Locate the cell with the specified text and output its (x, y) center coordinate. 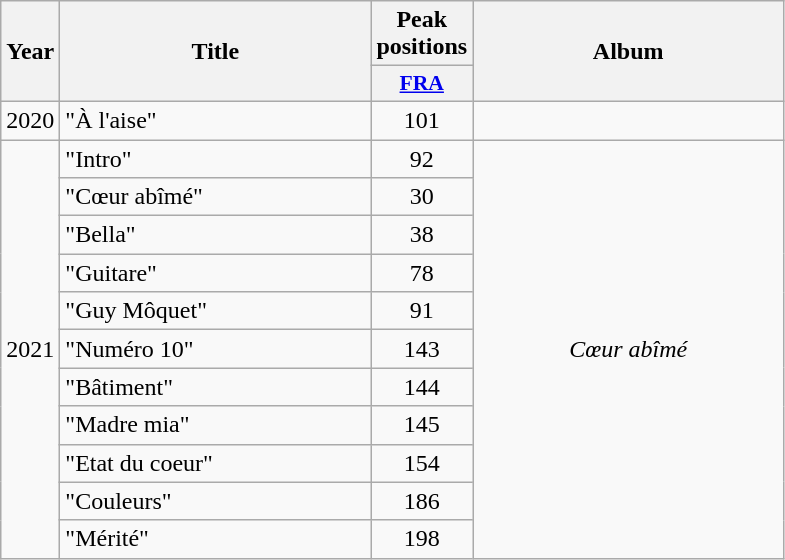
Peak positions (422, 34)
"Cœur abîmé" (216, 197)
"À l'aise" (216, 120)
"Numéro 10" (216, 349)
198 (422, 539)
92 (422, 159)
"Guy Môquet" (216, 311)
91 (422, 311)
144 (422, 387)
"Bâtiment" (216, 387)
2021 (30, 350)
186 (422, 501)
101 (422, 120)
78 (422, 273)
"Couleurs" (216, 501)
145 (422, 425)
Cœur abîmé (628, 350)
2020 (30, 120)
"Mérité" (216, 539)
"Bella" (216, 235)
"Guitare" (216, 273)
154 (422, 463)
FRA (422, 84)
30 (422, 197)
"Intro" (216, 159)
Year (30, 52)
143 (422, 349)
Title (216, 52)
38 (422, 235)
Album (628, 52)
"Etat du coeur" (216, 463)
"Madre mia" (216, 425)
